From the cell containing the given text, extract its center point as (x, y) coordinate. 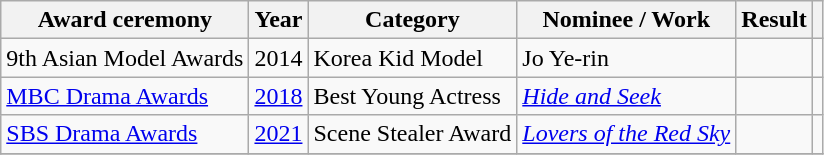
Category (412, 20)
Scene Stealer Award (412, 134)
2014 (278, 58)
9th Asian Model Awards (125, 58)
Year (278, 20)
Korea Kid Model (412, 58)
Award ceremony (125, 20)
Best Young Actress (412, 96)
SBS Drama Awards (125, 134)
Nominee / Work (626, 20)
Jo Ye-rin (626, 58)
Hide and Seek (626, 96)
Result (774, 20)
Lovers of the Red Sky (626, 134)
2021 (278, 134)
MBC Drama Awards (125, 96)
2018 (278, 96)
